Capture the cell that displays the provided text and extract its [x, y] central coordinate. 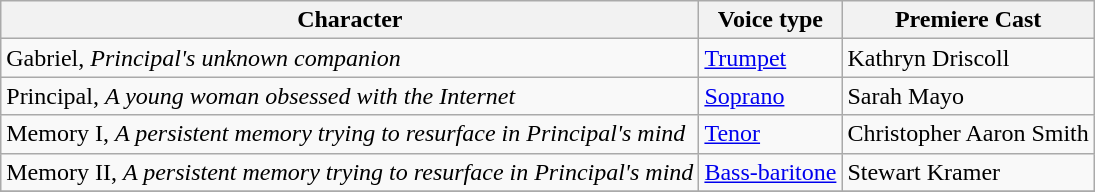
Stewart Kramer [968, 172]
Tenor [770, 134]
Principal, A young woman obsessed with the Internet [350, 96]
Trumpet [770, 58]
Kathryn Driscoll [968, 58]
Christopher Aaron Smith [968, 134]
Sarah Mayo [968, 96]
Character [350, 20]
Soprano [770, 96]
Bass-baritone [770, 172]
Memory II, A persistent memory trying to resurface in Principal's mind [350, 172]
Gabriel, Principal's unknown companion [350, 58]
Voice type [770, 20]
Premiere Cast [968, 20]
Memory I, A persistent memory trying to resurface in Principal's mind [350, 134]
